Scan for the cell matching the given text and deliver its (x, y) coordinate at center. 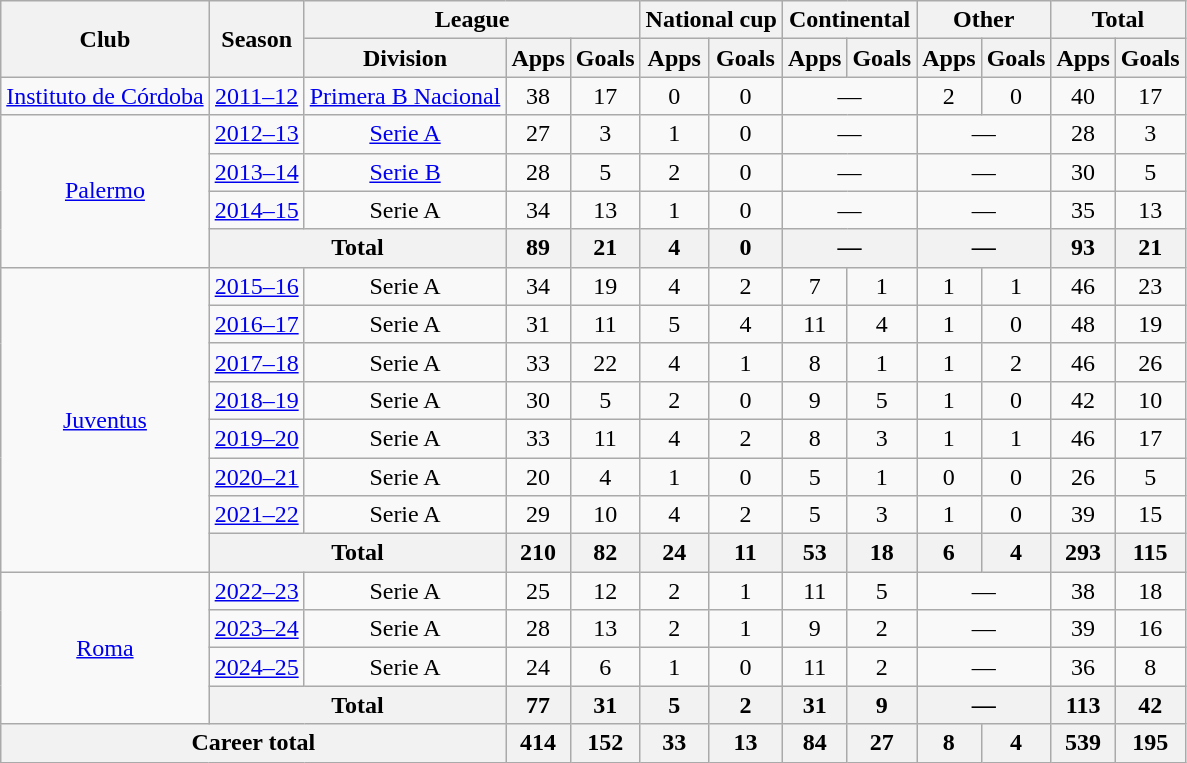
152 (605, 743)
82 (605, 553)
2017–18 (256, 362)
2013–14 (256, 172)
Club (105, 39)
89 (538, 248)
Other (984, 20)
113 (1083, 705)
77 (538, 705)
Roma (105, 648)
23 (1150, 286)
36 (1083, 667)
210 (538, 553)
2020–21 (256, 477)
22 (605, 362)
Serie B (405, 172)
Continental (849, 20)
293 (1083, 553)
2023–24 (256, 629)
2018–19 (256, 400)
2016–17 (256, 324)
53 (814, 553)
2011–12 (256, 96)
115 (1150, 553)
48 (1083, 324)
93 (1083, 248)
National cup (711, 20)
2024–25 (256, 667)
2021–22 (256, 515)
Career total (254, 743)
Division (405, 58)
Primera B Nacional (405, 96)
2014–15 (256, 210)
Juventus (105, 419)
2019–20 (256, 438)
12 (605, 591)
16 (1150, 629)
29 (538, 515)
15 (1150, 515)
539 (1083, 743)
2022–23 (256, 591)
Palermo (105, 191)
40 (1083, 96)
2015–16 (256, 286)
Season (256, 39)
195 (1150, 743)
25 (538, 591)
2012–13 (256, 134)
414 (538, 743)
20 (538, 477)
Instituto de Córdoba (105, 96)
7 (814, 286)
84 (814, 743)
League (472, 20)
35 (1083, 210)
